Capture the cell that displays the provided text and extract its [X, Y] central coordinate. 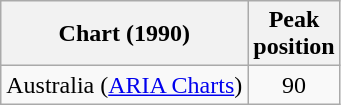
90 [294, 85]
Australia (ARIA Charts) [124, 85]
Chart (1990) [124, 34]
Peakposition [294, 34]
